Search for the cell housing the specified text and yield its [x, y] center coordinate. 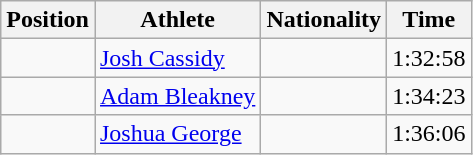
Adam Bleakney [177, 96]
Josh Cassidy [177, 58]
Position [48, 20]
1:32:58 [429, 58]
Joshua George [177, 134]
Nationality [324, 20]
1:34:23 [429, 96]
1:36:06 [429, 134]
Athlete [177, 20]
Time [429, 20]
